Locate the cell with the specified text and output its [X, Y] center coordinate. 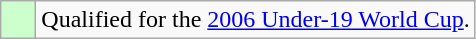
Qualified for the 2006 Under-19 World Cup. [256, 20]
